Return the (X, Y) coordinate for the center point of the cell that contains the specified text.  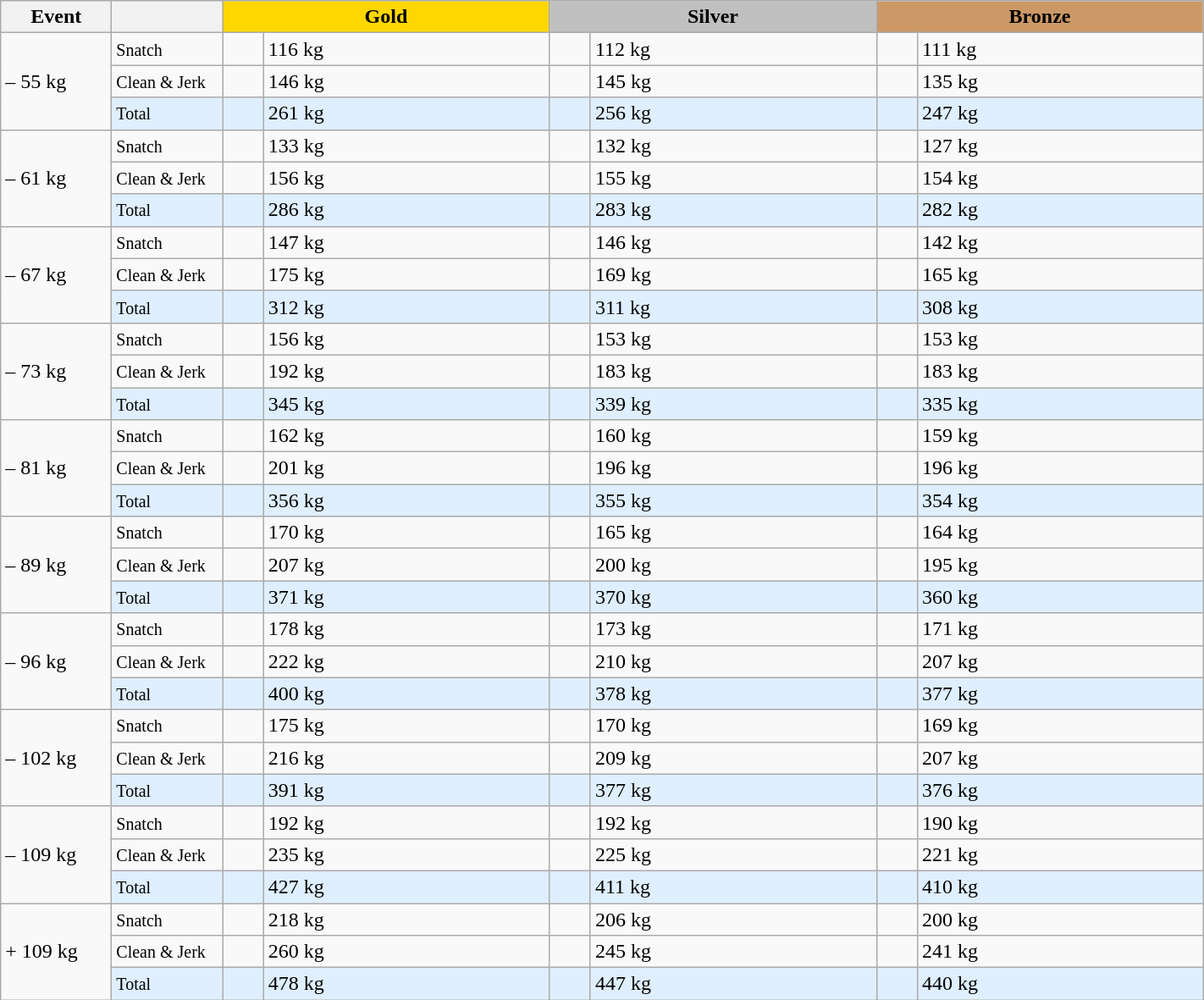
478 kg (406, 984)
190 kg (1060, 822)
+ 109 kg (56, 951)
160 kg (733, 436)
155 kg (733, 178)
– 61 kg (56, 178)
171 kg (1060, 629)
260 kg (406, 952)
261 kg (406, 113)
440 kg (1060, 984)
147 kg (406, 242)
225 kg (733, 854)
235 kg (406, 854)
345 kg (406, 404)
427 kg (406, 887)
173 kg (733, 629)
335 kg (1060, 404)
127 kg (1060, 146)
195 kg (1060, 565)
410 kg (1060, 887)
– 55 kg (56, 81)
159 kg (1060, 436)
– 67 kg (56, 274)
210 kg (733, 661)
112 kg (733, 49)
311 kg (733, 307)
400 kg (406, 693)
286 kg (406, 210)
221 kg (1060, 854)
– 73 kg (56, 371)
206 kg (733, 919)
218 kg (406, 919)
411 kg (733, 887)
162 kg (406, 436)
256 kg (733, 113)
132 kg (733, 146)
145 kg (733, 81)
135 kg (1060, 81)
245 kg (733, 952)
241 kg (1060, 952)
216 kg (406, 758)
116 kg (406, 49)
209 kg (733, 758)
Gold (386, 17)
247 kg (1060, 113)
360 kg (1060, 597)
142 kg (1060, 242)
356 kg (406, 500)
391 kg (406, 790)
– 89 kg (56, 565)
354 kg (1060, 500)
164 kg (1060, 533)
Silver (713, 17)
355 kg (733, 500)
308 kg (1060, 307)
378 kg (733, 693)
201 kg (406, 468)
Bronze (1040, 17)
370 kg (733, 597)
447 kg (733, 984)
283 kg (733, 210)
371 kg (406, 597)
– 81 kg (56, 468)
178 kg (406, 629)
– 109 kg (56, 854)
– 96 kg (56, 661)
– 102 kg (56, 758)
133 kg (406, 146)
282 kg (1060, 210)
376 kg (1060, 790)
312 kg (406, 307)
Event (56, 17)
111 kg (1060, 49)
339 kg (733, 404)
222 kg (406, 661)
154 kg (1060, 178)
